Search for the cell housing the specified text and yield its [X, Y] center coordinate. 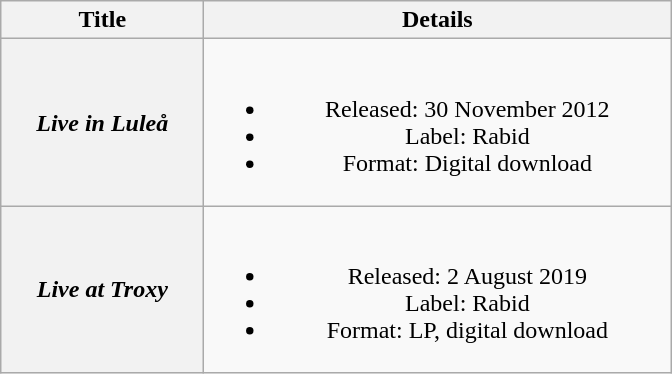
Released: 2 August 2019Label: RabidFormat: LP, digital download [438, 290]
Live in Luleå [102, 122]
Released: 30 November 2012Label: RabidFormat: Digital download [438, 122]
Details [438, 20]
Title [102, 20]
Live at Troxy [102, 290]
